Capture the cell that displays the provided text and extract its [X, Y] central coordinate. 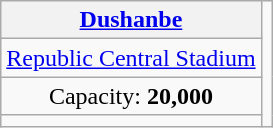
Capacity: 20,000 [131, 96]
Republic Central Stadium [131, 58]
Dushanbe [131, 20]
